For the text-containing cell, return its midpoint in [X, Y] coordinate format. 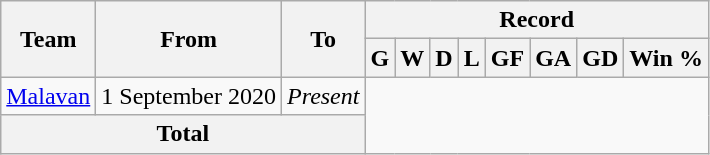
Record [536, 20]
Total [183, 134]
To [322, 39]
GA [554, 58]
From [189, 39]
W [412, 58]
GF [507, 58]
GD [600, 58]
Malavan [48, 96]
D [444, 58]
Win % [666, 58]
L [472, 58]
1 September 2020 [189, 96]
Present [322, 96]
G [380, 58]
Team [48, 39]
